Return (x, y) of the center of cell containing provided text 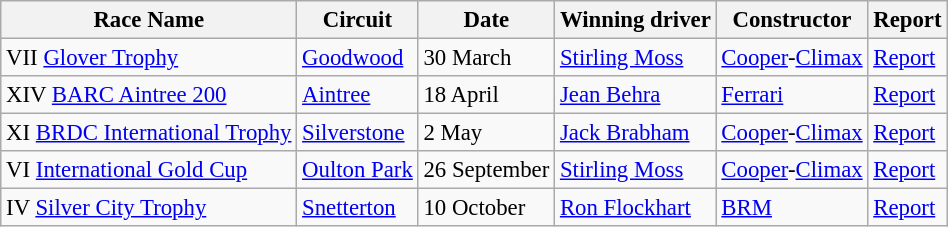
BRM (792, 208)
Winning driver (636, 20)
30 March (486, 58)
Ron Flockhart (636, 208)
IV Silver City Trophy (149, 208)
Ferrari (792, 95)
Aintree (358, 95)
Silverstone (358, 133)
XIV BARC Aintree 200 (149, 95)
Snetterton (358, 208)
18 April (486, 95)
Constructor (792, 20)
Date (486, 20)
VI International Gold Cup (149, 170)
Jack Brabham (636, 133)
Jean Behra (636, 95)
Goodwood (358, 58)
Circuit (358, 20)
10 October (486, 208)
26 September (486, 170)
XI BRDC International Trophy (149, 133)
2 May (486, 133)
VII Glover Trophy (149, 58)
Oulton Park (358, 170)
Race Name (149, 20)
